Scan for the cell matching the given text and deliver its (X, Y) coordinate at center. 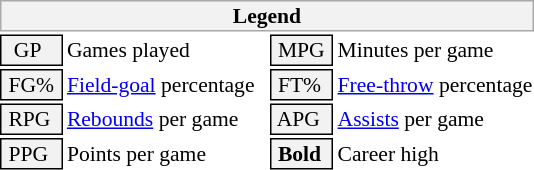
Career high (435, 154)
Games played (166, 50)
Rebounds per game (166, 120)
RPG (31, 120)
Legend (267, 16)
APG (302, 120)
Free-throw percentage (435, 85)
Assists per game (435, 120)
Minutes per game (435, 50)
Bold (302, 154)
Field-goal percentage (166, 85)
MPG (302, 50)
FG% (31, 85)
PPG (31, 154)
FT% (302, 85)
GP (31, 50)
Points per game (166, 154)
